For the text-containing cell, return its midpoint in (X, Y) coordinate format. 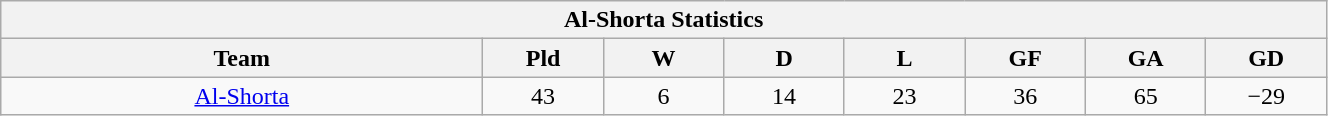
Team (242, 58)
36 (1026, 96)
−29 (1266, 96)
Al-Shorta Statistics (664, 20)
GA (1146, 58)
14 (784, 96)
65 (1146, 96)
W (664, 58)
6 (664, 96)
L (904, 58)
GD (1266, 58)
23 (904, 96)
43 (544, 96)
D (784, 58)
GF (1026, 58)
Al-Shorta (242, 96)
Pld (544, 58)
